Capture the cell that displays the provided text and extract its (X, Y) central coordinate. 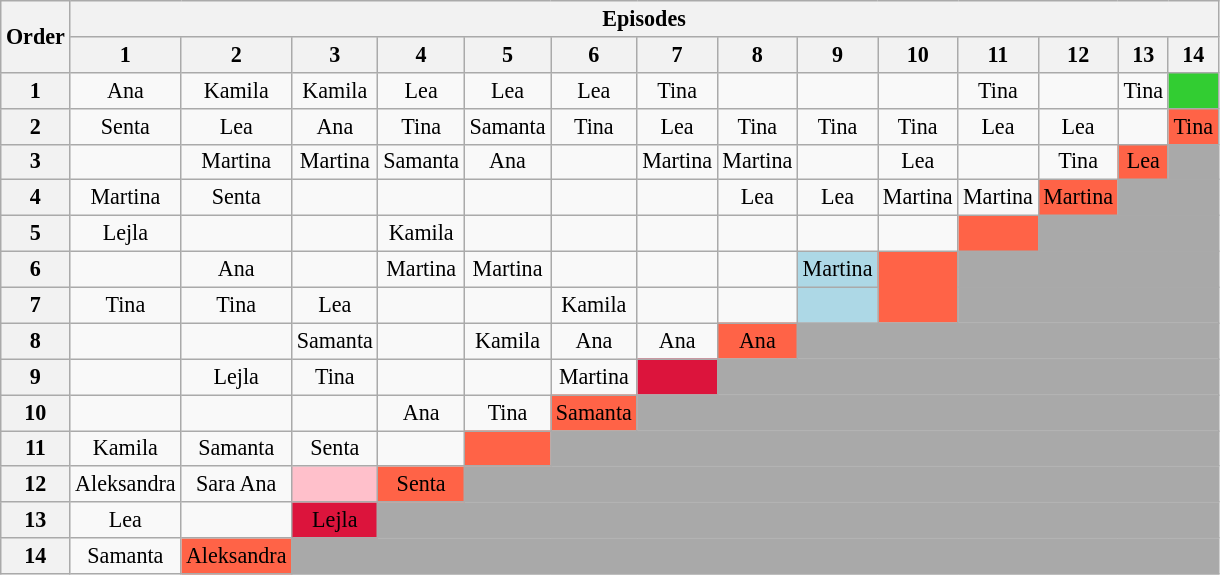
Episodes (644, 18)
Sara Ana (236, 484)
Order (36, 36)
